Find where the given text appears and provide that cell's center as [x, y] coordinate. 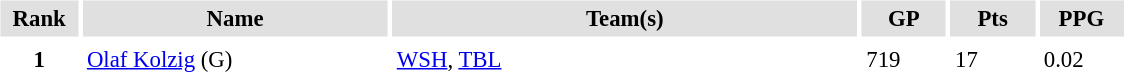
Pts [993, 18]
Team(s) [624, 18]
PPG [1081, 18]
Rank [38, 18]
Name [234, 18]
GP [904, 18]
